Determine the (X, Y) coordinate at the center of the cell enclosing the given text.  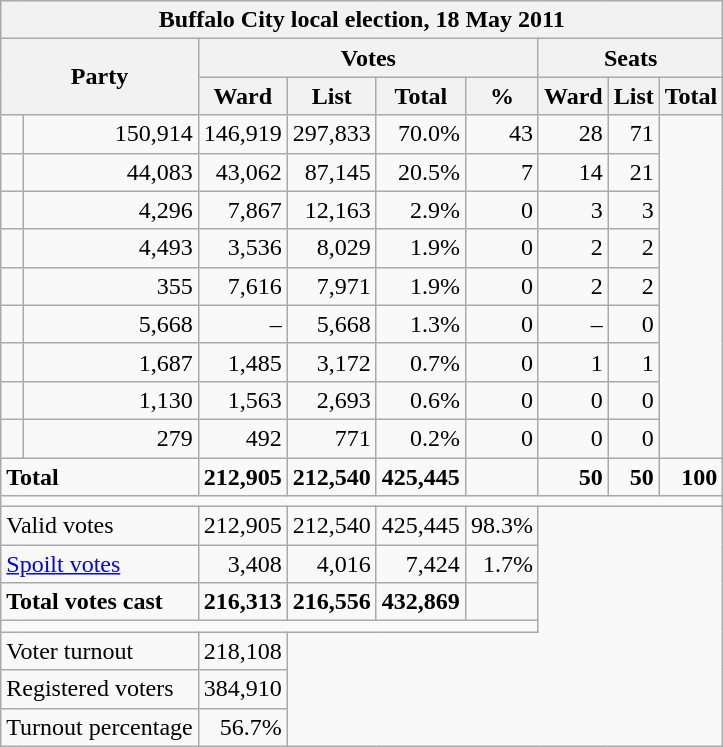
7,867 (242, 210)
70.0% (420, 134)
279 (110, 438)
3,408 (242, 564)
Registered voters (100, 689)
2.9% (420, 210)
56.7% (242, 727)
4,493 (110, 248)
14 (573, 172)
20.5% (420, 172)
384,910 (242, 689)
1,687 (110, 362)
Voter turnout (100, 651)
21 (634, 172)
Turnout percentage (100, 727)
216,313 (242, 602)
7,616 (242, 286)
7 (502, 172)
Total votes cast (100, 602)
432,869 (420, 602)
98.3% (502, 526)
1,563 (242, 400)
Votes (368, 58)
71 (634, 134)
1,130 (110, 400)
12,163 (332, 210)
43,062 (242, 172)
216,556 (332, 602)
7,971 (332, 286)
355 (110, 286)
4,296 (110, 210)
1,485 (242, 362)
0.6% (420, 400)
492 (242, 438)
3,536 (242, 248)
8,029 (332, 248)
Valid votes (100, 526)
297,833 (332, 134)
2,693 (332, 400)
28 (573, 134)
150,914 (110, 134)
43 (502, 134)
146,919 (242, 134)
Spoilt votes (100, 564)
Party (100, 77)
Seats (630, 58)
Buffalo City local election, 18 May 2011 (362, 20)
1.3% (420, 324)
218,108 (242, 651)
4,016 (332, 564)
44,083 (110, 172)
% (502, 96)
100 (691, 477)
0.7% (420, 362)
1.7% (502, 564)
0.2% (420, 438)
3,172 (332, 362)
87,145 (332, 172)
771 (332, 438)
7,424 (420, 564)
